For the text-containing cell, return its midpoint in (x, y) coordinate format. 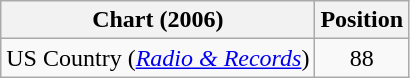
88 (362, 58)
Position (362, 20)
US Country (Radio & Records) (158, 58)
Chart (2006) (158, 20)
